Scan for the cell matching the given text and deliver its (x, y) coordinate at center. 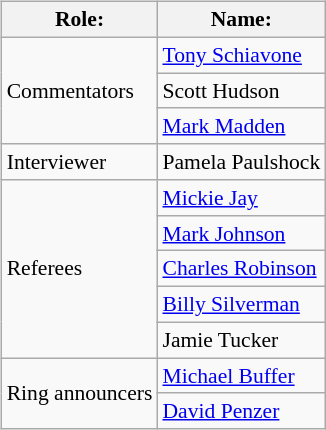
Mickie Jay (241, 198)
Michael Buffer (241, 376)
Interviewer (80, 162)
Jamie Tucker (241, 340)
Pamela Paulshock (241, 162)
Commentators (80, 90)
Role: (80, 20)
Ring announcers (80, 394)
David Penzer (241, 411)
Referees (80, 269)
Billy Silverman (241, 305)
Mark Johnson (241, 233)
Mark Madden (241, 126)
Scott Hudson (241, 91)
Charles Robinson (241, 269)
Name: (241, 20)
Tony Schiavone (241, 55)
